Detect which cell encompasses the target text, then output its [x, y] center coordinate. 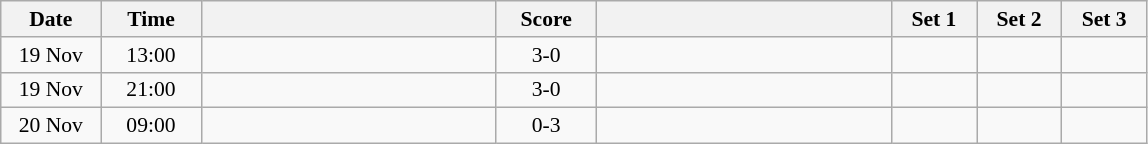
21:00 [151, 90]
Set 1 [934, 19]
Date [51, 19]
Time [151, 19]
Set 3 [1104, 19]
20 Nov [51, 126]
13:00 [151, 55]
0-3 [546, 126]
Score [546, 19]
Set 2 [1018, 19]
09:00 [151, 126]
